Find where the given text appears and provide that cell's center as [x, y] coordinate. 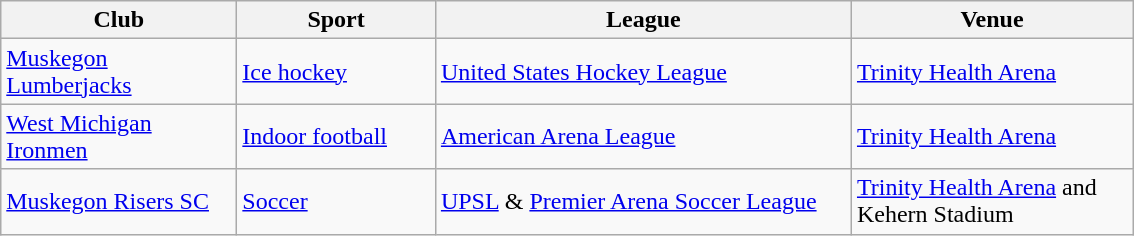
Soccer [336, 202]
Muskegon Risers SC [119, 202]
League [643, 20]
American Arena League [643, 136]
Indoor football [336, 136]
Venue [992, 20]
UPSL & Premier Arena Soccer League [643, 202]
West Michigan Ironmen [119, 136]
Sport [336, 20]
Club [119, 20]
United States Hockey League [643, 72]
Trinity Health Arena and Kehern Stadium [992, 202]
Muskegon Lumberjacks [119, 72]
Ice hockey [336, 72]
